Extract the [X, Y] coordinate from the center of the cell holding the provided text.  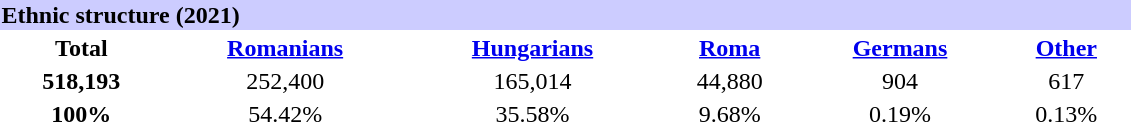
Hungarians [533, 48]
44,880 [730, 81]
165,014 [533, 81]
Roma [730, 48]
518,193 [82, 81]
Germans [900, 48]
904 [900, 81]
Romanians [286, 48]
Total [82, 48]
252,400 [286, 81]
